Pinpoint the cell where the given text exists, returning its [x, y] midpoint coordinate. 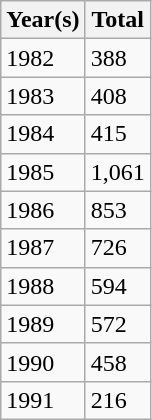
415 [118, 134]
Total [118, 20]
408 [118, 96]
458 [118, 362]
1982 [43, 58]
Year(s) [43, 20]
1990 [43, 362]
1985 [43, 172]
1983 [43, 96]
388 [118, 58]
1987 [43, 248]
594 [118, 286]
1986 [43, 210]
1984 [43, 134]
1988 [43, 286]
1989 [43, 324]
1991 [43, 400]
726 [118, 248]
853 [118, 210]
1,061 [118, 172]
216 [118, 400]
572 [118, 324]
